For the text-containing cell, return its midpoint in [x, y] coordinate format. 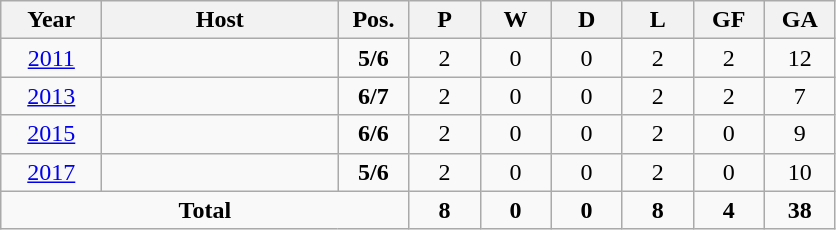
2017 [52, 172]
Year [52, 20]
38 [800, 210]
Total [205, 210]
2011 [52, 58]
Pos. [374, 20]
D [586, 20]
L [658, 20]
2015 [52, 134]
12 [800, 58]
6/6 [374, 134]
6/7 [374, 96]
9 [800, 134]
P [444, 20]
W [516, 20]
Host [220, 20]
GA [800, 20]
4 [728, 210]
10 [800, 172]
7 [800, 96]
GF [728, 20]
2013 [52, 96]
